Detect which cell encompasses the target text, then output its (X, Y) center coordinate. 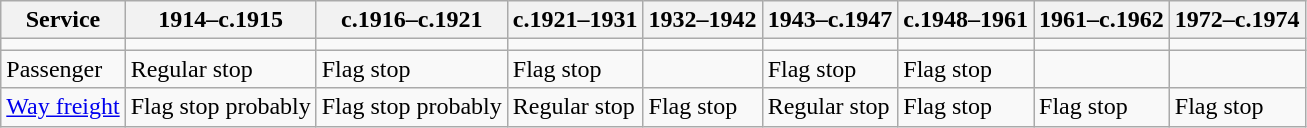
Service (63, 20)
1961–c.1962 (1102, 20)
1943–c.1947 (830, 20)
1972–c.1974 (1237, 20)
1932–1942 (702, 20)
c.1921–1931 (575, 20)
Passenger (63, 69)
c.1916–c.1921 (412, 20)
1914–c.1915 (220, 20)
Way freight (63, 107)
c.1948–1961 (966, 20)
